Detect which cell encompasses the target text, then output its (X, Y) center coordinate. 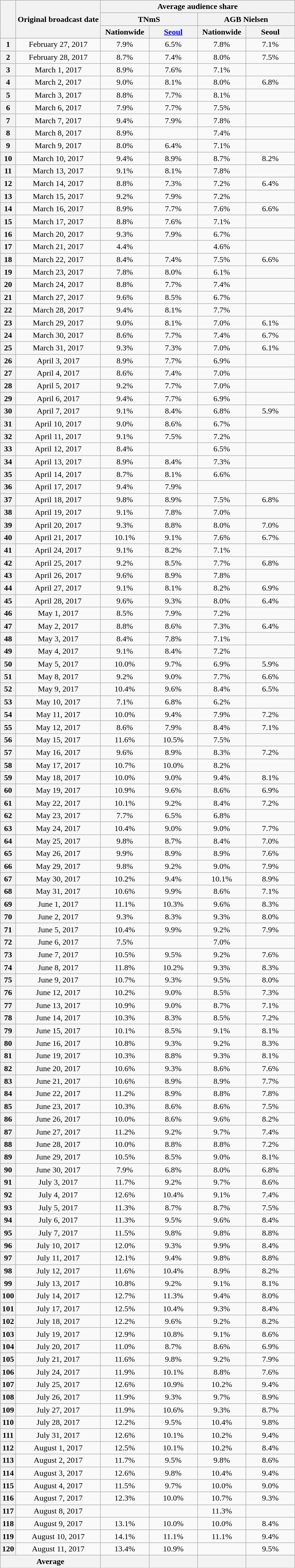
47 (8, 626)
34 (8, 462)
July 28, 2017 (58, 1423)
June 8, 2017 (58, 968)
March 14, 2017 (58, 184)
46 (8, 613)
March 28, 2017 (58, 310)
March 1, 2017 (58, 70)
May 5, 2017 (58, 664)
74 (8, 968)
July 17, 2017 (58, 1309)
116 (8, 1498)
24 (8, 335)
August 7, 2017 (58, 1498)
28 (8, 386)
April 12, 2017 (58, 449)
June 6, 2017 (58, 942)
July 14, 2017 (58, 1296)
March 7, 2017 (58, 120)
12 (8, 184)
79 (8, 1031)
April 19, 2017 (58, 512)
16 (8, 234)
March 23, 2017 (58, 272)
5 (8, 95)
April 25, 2017 (58, 563)
3 (8, 70)
March 8, 2017 (58, 133)
68 (8, 891)
101 (8, 1309)
100 (8, 1296)
7 (8, 120)
February 27, 2017 (58, 45)
April 3, 2017 (58, 360)
May 17, 2017 (58, 765)
83 (8, 1081)
April 4, 2017 (58, 373)
107 (8, 1385)
July 31, 2017 (58, 1435)
March 10, 2017 (58, 158)
AGB Nielsen (246, 19)
June 1, 2017 (58, 904)
February 28, 2017 (58, 57)
60 (8, 790)
June 30, 2017 (58, 1169)
June 28, 2017 (58, 1144)
53 (8, 702)
111 (8, 1435)
July 21, 2017 (58, 1359)
June 12, 2017 (58, 993)
May 30, 2017 (58, 879)
71 (8, 929)
July 24, 2017 (58, 1372)
67 (8, 879)
July 6, 2017 (58, 1220)
April 5, 2017 (58, 386)
118 (8, 1523)
July 10, 2017 (58, 1245)
38 (8, 512)
57 (8, 752)
April 28, 2017 (58, 601)
32 (8, 436)
March 24, 2017 (58, 285)
June 19, 2017 (58, 1056)
12.7% (125, 1296)
July 12, 2017 (58, 1271)
59 (8, 778)
81 (8, 1056)
11.0% (125, 1346)
June 29, 2017 (58, 1157)
1 (8, 45)
August 8, 2017 (58, 1511)
29 (8, 399)
51 (8, 677)
10 (8, 158)
July 19, 2017 (58, 1334)
June 27, 2017 (58, 1132)
April 24, 2017 (58, 550)
July 18, 2017 (58, 1321)
80 (8, 1043)
July 27, 2017 (58, 1410)
95 (8, 1233)
August 1, 2017 (58, 1448)
119 (8, 1536)
112 (8, 1448)
4.4% (125, 247)
May 19, 2017 (58, 790)
June 20, 2017 (58, 1068)
March 20, 2017 (58, 234)
June 13, 2017 (58, 1005)
104 (8, 1346)
April 11, 2017 (58, 436)
23 (8, 323)
117 (8, 1511)
June 5, 2017 (58, 929)
May 22, 2017 (58, 803)
19 (8, 272)
69 (8, 904)
9 (8, 145)
92 (8, 1195)
31 (8, 424)
36 (8, 487)
July 5, 2017 (58, 1208)
12.1% (125, 1258)
May 18, 2017 (58, 778)
August 10, 2017 (58, 1536)
Average audience share (197, 7)
July 3, 2017 (58, 1182)
12.9% (125, 1334)
93 (8, 1208)
30 (8, 411)
June 7, 2017 (58, 955)
May 12, 2017 (58, 727)
March 9, 2017 (58, 145)
86 (8, 1119)
40 (8, 537)
72 (8, 942)
May 3, 2017 (58, 639)
August 3, 2017 (58, 1473)
13 (8, 196)
May 1, 2017 (58, 613)
April 7, 2017 (58, 411)
78 (8, 1018)
11.8% (125, 968)
July 13, 2017 (58, 1283)
April 13, 2017 (58, 462)
84 (8, 1094)
82 (8, 1068)
May 16, 2017 (58, 752)
May 29, 2017 (58, 866)
April 18, 2017 (58, 500)
12.0% (125, 1245)
May 25, 2017 (58, 841)
62 (8, 816)
105 (8, 1359)
98 (8, 1271)
June 23, 2017 (58, 1106)
March 31, 2017 (58, 348)
May 15, 2017 (58, 740)
44 (8, 588)
August 2, 2017 (58, 1460)
11 (8, 171)
TNmS (149, 19)
March 13, 2017 (58, 171)
4.6% (222, 247)
March 29, 2017 (58, 323)
77 (8, 1005)
July 26, 2017 (58, 1397)
April 6, 2017 (58, 399)
March 21, 2017 (58, 247)
March 30, 2017 (58, 335)
6 (8, 108)
August 9, 2017 (58, 1523)
43 (8, 576)
102 (8, 1321)
70 (8, 917)
99 (8, 1283)
8 (8, 133)
97 (8, 1258)
May 11, 2017 (58, 714)
106 (8, 1372)
July 20, 2017 (58, 1346)
109 (8, 1410)
37 (8, 500)
2 (8, 57)
March 3, 2017 (58, 95)
April 10, 2017 (58, 424)
March 15, 2017 (58, 196)
115 (8, 1486)
56 (8, 740)
17 (8, 247)
May 9, 2017 (58, 689)
85 (8, 1106)
64 (8, 841)
May 4, 2017 (58, 651)
27 (8, 373)
45 (8, 601)
26 (8, 360)
July 25, 2017 (58, 1385)
August 11, 2017 (58, 1549)
21 (8, 297)
March 27, 2017 (58, 297)
June 21, 2017 (58, 1081)
41 (8, 550)
94 (8, 1220)
114 (8, 1473)
July 4, 2017 (58, 1195)
13.1% (125, 1523)
91 (8, 1182)
June 14, 2017 (58, 1018)
June 16, 2017 (58, 1043)
March 2, 2017 (58, 82)
50 (8, 664)
55 (8, 727)
13.4% (125, 1549)
March 22, 2017 (58, 259)
April 14, 2017 (58, 474)
96 (8, 1245)
June 15, 2017 (58, 1031)
113 (8, 1460)
4 (8, 82)
May 23, 2017 (58, 816)
12.3% (125, 1498)
Original broadcast date (58, 19)
22 (8, 310)
61 (8, 803)
52 (8, 689)
87 (8, 1132)
May 8, 2017 (58, 677)
14.1% (125, 1536)
June 2, 2017 (58, 917)
18 (8, 259)
75 (8, 980)
July 11, 2017 (58, 1258)
66 (8, 866)
April 27, 2017 (58, 588)
15 (8, 222)
August 4, 2017 (58, 1486)
14 (8, 209)
6.2% (222, 702)
July 7, 2017 (58, 1233)
March 16, 2017 (58, 209)
May 31, 2017 (58, 891)
42 (8, 563)
58 (8, 765)
Average (50, 1561)
88 (8, 1144)
May 2, 2017 (58, 626)
48 (8, 639)
June 9, 2017 (58, 980)
73 (8, 955)
April 20, 2017 (58, 525)
39 (8, 525)
35 (8, 474)
120 (8, 1549)
89 (8, 1157)
May 26, 2017 (58, 854)
108 (8, 1397)
June 26, 2017 (58, 1119)
March 17, 2017 (58, 222)
63 (8, 828)
49 (8, 651)
May 24, 2017 (58, 828)
103 (8, 1334)
April 17, 2017 (58, 487)
March 6, 2017 (58, 108)
25 (8, 348)
33 (8, 449)
May 10, 2017 (58, 702)
65 (8, 854)
April 21, 2017 (58, 537)
76 (8, 993)
April 26, 2017 (58, 576)
June 22, 2017 (58, 1094)
110 (8, 1423)
90 (8, 1169)
20 (8, 285)
54 (8, 714)
